Pinpoint the cell where the given text exists, returning its (x, y) midpoint coordinate. 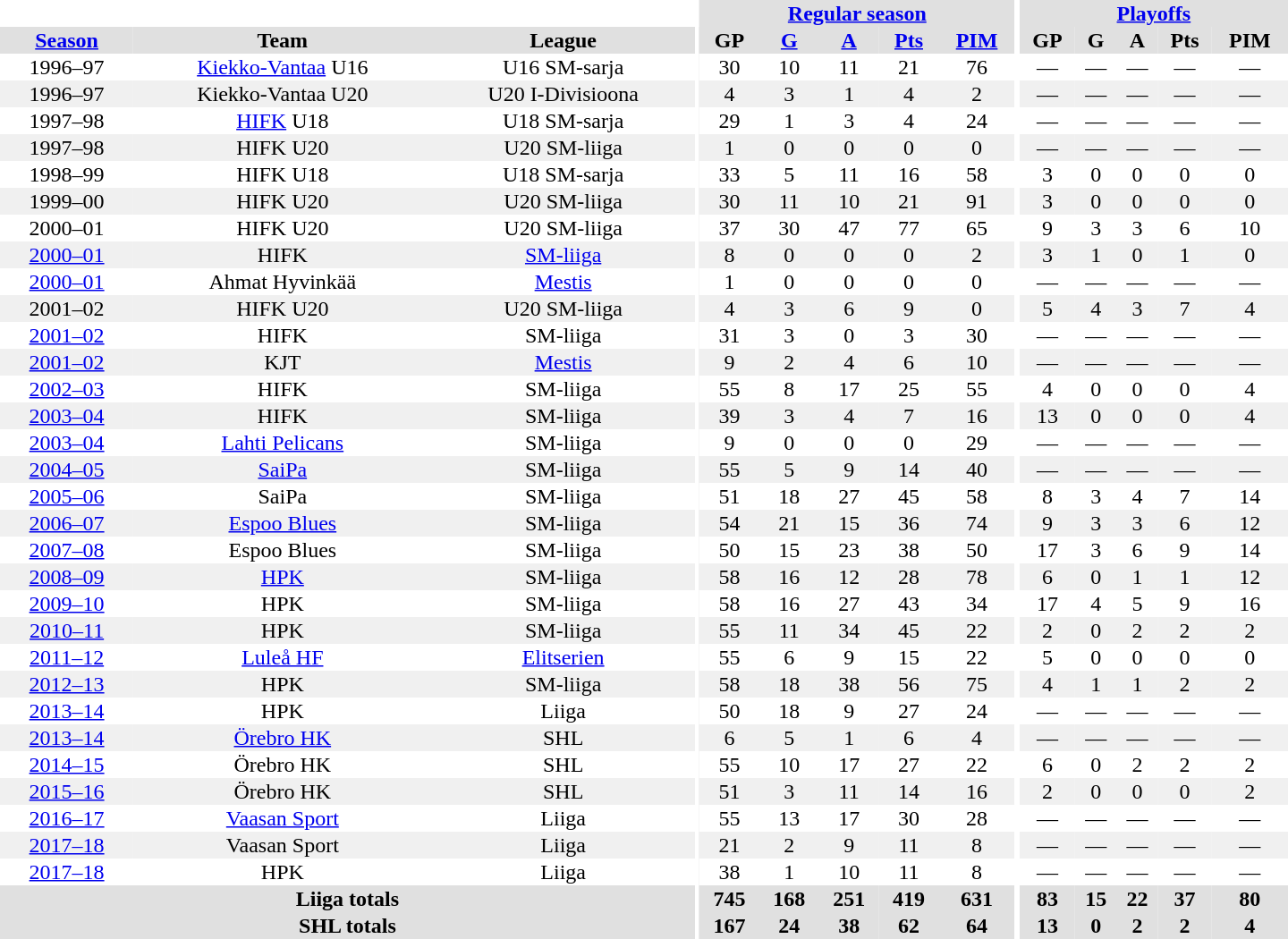
Lahti Pelicans (283, 443)
U16 SM-sarja (563, 67)
40 (977, 469)
Season (66, 40)
League (563, 40)
Playoffs (1154, 13)
Elitserien (563, 657)
76 (977, 67)
2008–09 (66, 577)
KJT (283, 362)
2015–16 (66, 791)
56 (909, 684)
167 (730, 926)
631 (977, 899)
2009–10 (66, 604)
Kiekko-Vantaa U20 (283, 94)
78 (977, 577)
251 (850, 899)
80 (1250, 899)
83 (1047, 899)
1999–00 (66, 201)
64 (977, 926)
Liiga totals (347, 899)
91 (977, 201)
2016–17 (66, 818)
33 (730, 174)
62 (909, 926)
47 (850, 228)
Regular season (857, 13)
Kiekko-Vantaa U16 (283, 67)
77 (909, 228)
2006–07 (66, 523)
1998–99 (66, 174)
65 (977, 228)
2012–13 (66, 684)
2014–15 (66, 765)
Team (283, 40)
2004–05 (66, 469)
168 (789, 899)
2002–03 (66, 389)
745 (730, 899)
419 (909, 899)
74 (977, 523)
39 (730, 416)
U20 I-Divisioona (563, 94)
2011–12 (66, 657)
2010–11 (66, 630)
75 (977, 684)
25 (909, 389)
2005–06 (66, 496)
SHL totals (347, 926)
2007–08 (66, 550)
23 (850, 550)
43 (909, 604)
Ahmat Hyvinkää (283, 282)
Luleå HF (283, 657)
31 (730, 335)
54 (730, 523)
36 (909, 523)
